Determine the [X, Y] coordinate at the center of the cell enclosing the given text.  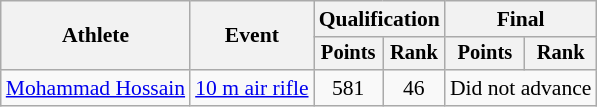
581 [348, 88]
Qualification [380, 19]
Athlete [96, 36]
46 [414, 88]
10 m air rifle [252, 88]
Final [521, 19]
Did not advance [521, 88]
Event [252, 36]
Mohammad Hossain [96, 88]
